Extract the (X, Y) coordinate from the center of the cell holding the provided text.  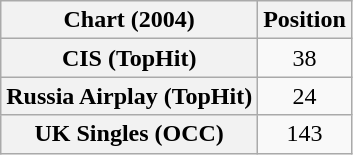
UK Singles (OCC) (130, 134)
CIS (TopHit) (130, 58)
Position (305, 20)
143 (305, 134)
38 (305, 58)
Russia Airplay (TopHit) (130, 96)
Chart (2004) (130, 20)
24 (305, 96)
